Provide the (x, y) coordinate of the cell's center where the given text is located.  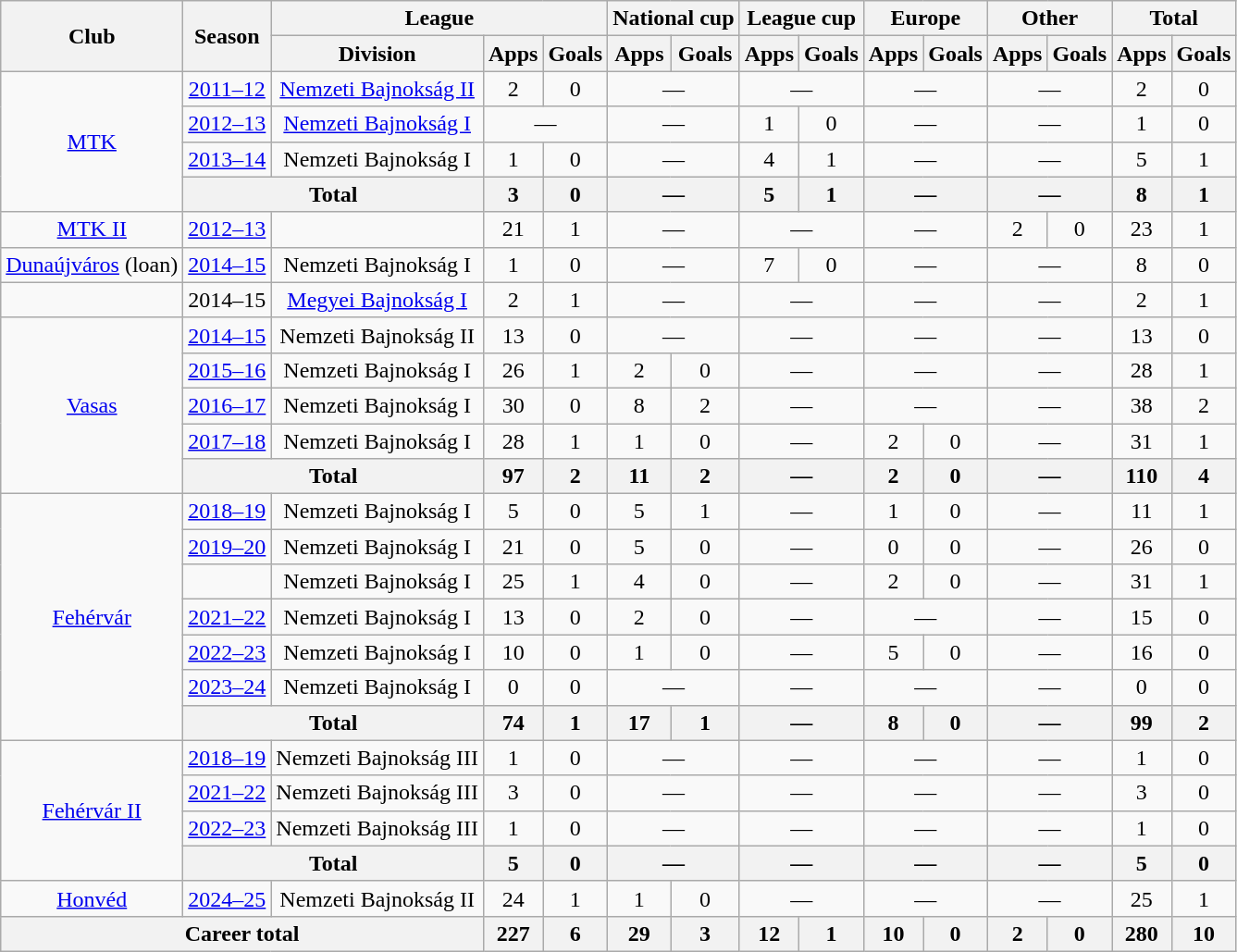
MTK II (93, 229)
16 (1142, 652)
110 (1142, 476)
29 (639, 933)
MTK (93, 142)
Europe (925, 19)
12 (769, 933)
99 (1142, 723)
Fehérvár II (93, 810)
2011–12 (228, 89)
Club (93, 36)
Honvéd (93, 898)
2015–16 (228, 370)
97 (513, 476)
24 (513, 898)
2019–20 (228, 547)
League (439, 19)
74 (513, 723)
Season (228, 36)
23 (1142, 229)
Career total (242, 933)
17 (639, 723)
15 (1142, 617)
38 (1142, 405)
2013–14 (228, 159)
30 (513, 405)
280 (1142, 933)
2023–24 (228, 687)
2017–18 (228, 441)
2016–17 (228, 405)
227 (513, 933)
National cup (674, 19)
6 (575, 933)
Dunaújváros (loan) (93, 265)
League cup (801, 19)
Vasas (93, 405)
Megyei Bajnokság I (377, 300)
Division (377, 54)
Fehérvár (93, 617)
Other (1049, 19)
7 (769, 265)
2024–25 (228, 898)
